Return the [x, y] coordinate for the center point of the cell that contains the specified text.  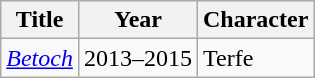
Title [40, 20]
Betoch [40, 58]
Character [256, 20]
Year [138, 20]
2013–2015 [138, 58]
Terfe [256, 58]
